Extract the (x, y) coordinate from the center of the cell holding the provided text.  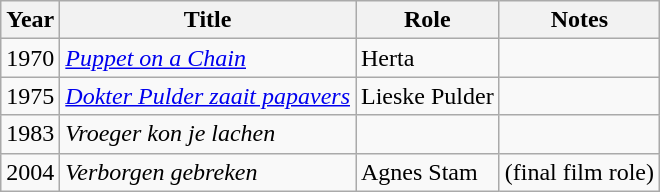
Lieske Pulder (428, 96)
Verborgen gebreken (208, 172)
1983 (30, 134)
Agnes Stam (428, 172)
1970 (30, 58)
2004 (30, 172)
Year (30, 20)
1975 (30, 96)
Title (208, 20)
Role (428, 20)
Vroeger kon je lachen (208, 134)
Notes (579, 20)
Herta (428, 58)
Puppet on a Chain (208, 58)
Dokter Pulder zaait papavers (208, 96)
(final film role) (579, 172)
